Locate the cell with the specified text and output its (X, Y) center coordinate. 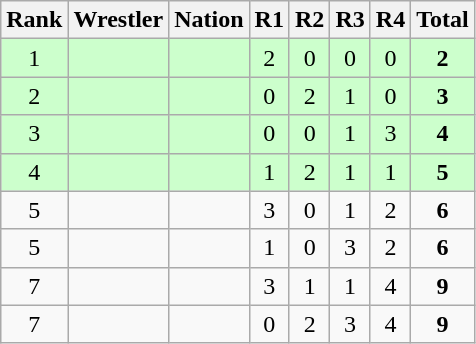
Wrestler (118, 20)
Rank (34, 20)
R4 (390, 20)
Nation (209, 20)
R3 (350, 20)
R1 (269, 20)
Total (443, 20)
R2 (309, 20)
